Scan for the cell matching the given text and deliver its [X, Y] coordinate at center. 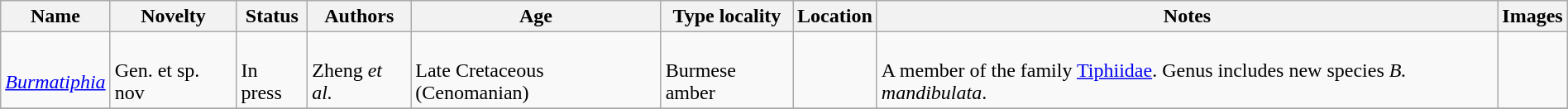
Burmese amber [726, 70]
Status [272, 17]
A member of the family Tiphiidae. Genus includes new species B. mandibulata. [1187, 70]
Age [536, 17]
Gen. et sp. nov [174, 70]
Images [1532, 17]
Notes [1187, 17]
Location [835, 17]
Authors [359, 17]
Late Cretaceous (Cenomanian) [536, 70]
Burmatiphia [55, 70]
Zheng et al. [359, 70]
Type locality [726, 17]
Novelty [174, 17]
Name [55, 17]
In press [272, 70]
